Return [X, Y] of the center of cell containing provided text 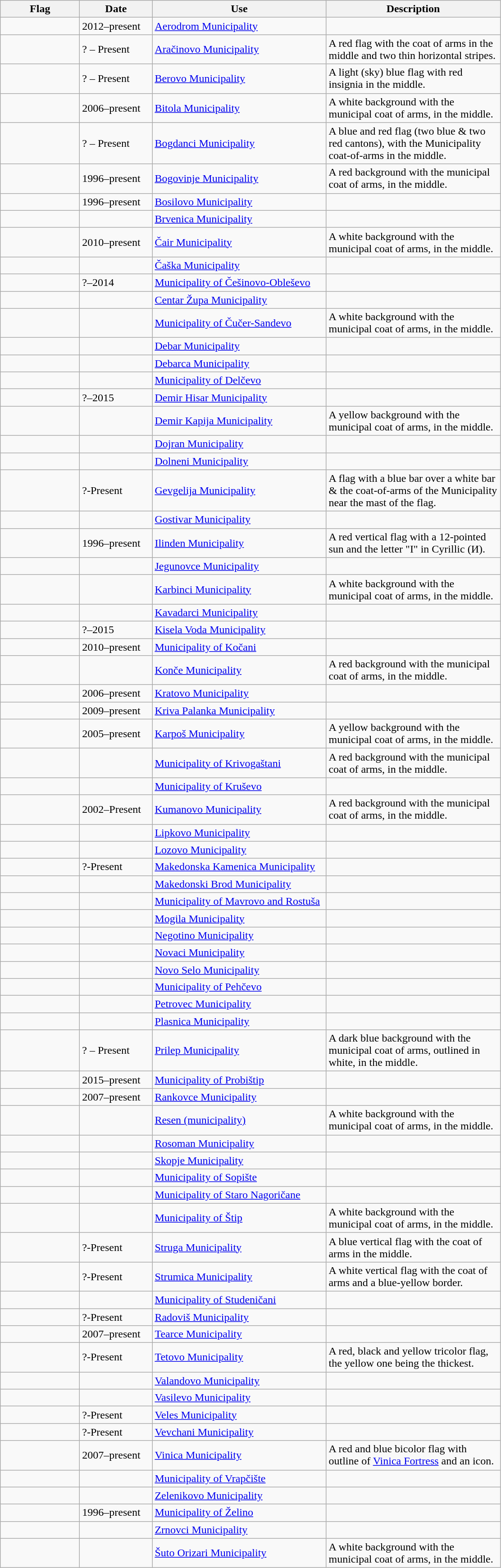
Novaci Municipality [239, 952]
Municipality of Kočani [239, 647]
A blue vertical flag with the coat of arms in the middle. [413, 1247]
Municipality of Sopište [239, 1178]
2009–present [116, 711]
Debar Municipality [239, 346]
Municipality of Mavrovo and Rostuša [239, 901]
Zelenikovo Municipality [239, 1495]
Kumanovo Municipality [239, 810]
Centar Župa Municipality [239, 299]
A red flag with the coat of arms in the middle and two thin horizontal stripes. [413, 50]
A light (sky) blue flag with red insignia in the middle. [413, 78]
Kavadarci Municipality [239, 612]
Municipality of Vrapčište [239, 1478]
A blue and red flag (two blue & two red cantons), with the Municipality coat-of-arms in the middle. [413, 143]
Municipality of Krivogaštani [239, 763]
Kratovo Municipality [239, 693]
Kisela Voda Municipality [239, 630]
Makedonski Brod Municipality [239, 884]
Rankovce Municipality [239, 1097]
Berovo Municipality [239, 78]
Description [413, 9]
Lozovo Municipality [239, 850]
Lipkovo Municipality [239, 833]
Zrnovci Municipality [239, 1530]
Dolneni Municipality [239, 461]
Negotino Municipality [239, 935]
Strumica Municipality [239, 1276]
Municipality of Delčevo [239, 381]
A red vertical flag with a 12-pointed sun and the letter "I" in Cyrillic (И). [413, 543]
Skopje Municipality [239, 1160]
Bosilovo Municipality [239, 202]
Bogovinje Municipality [239, 178]
Novo Selo Municipality [239, 970]
Municipality of Štip [239, 1218]
Plasnica Municipality [239, 1021]
Municipality of Želino [239, 1513]
Čair Municipality [239, 242]
Gevgelija Municipality [239, 490]
Gostivar Municipality [239, 520]
Municipality of Probištip [239, 1080]
Konče Municipality [239, 670]
2012–present [116, 26]
Municipality of Staro Nagoričane [239, 1195]
Debarca Municipality [239, 363]
Tearce Municipality [239, 1334]
A dark blue background with the municipal coat of arms, outlined in white, in the middle. [413, 1051]
Demir Kapija Municipality [239, 421]
Ilinden Municipality [239, 543]
Demir Hisar Municipality [239, 398]
?–2014 [116, 282]
Tetovo Municipality [239, 1357]
Petrovec Municipality [239, 1004]
A red and blue bicolor flag with outline of Vinica Fortress and an icon. [413, 1455]
Municipality of Čučer-Sandevo [239, 323]
Municipality of Kruševo [239, 786]
Bogdanci Municipality [239, 143]
Veles Municipality [239, 1415]
Brvenica Municipality [239, 219]
Vasilevo Municipality [239, 1398]
Bitola Municipality [239, 108]
Prilep Municipality [239, 1051]
Valandovo Municipality [239, 1381]
2005–present [116, 734]
Rosoman Municipality [239, 1143]
Mogila Municipality [239, 918]
Aračinovo Municipality [239, 50]
Karpoš Municipality [239, 734]
Municipality of Studeničani [239, 1300]
Radoviš Municipality [239, 1317]
Flag [40, 9]
Municipality of Češinovo-Obleševo [239, 282]
Makedonska Kamenica Municipality [239, 867]
Vevchani Municipality [239, 1432]
Aerodrom Municipality [239, 26]
Vinica Municipality [239, 1455]
Date [116, 9]
A red, black and yellow tricolor flag, the yellow one being the thickest. [413, 1357]
Jegunovce Municipality [239, 566]
Use [239, 9]
Resen (municipality) [239, 1120]
Čaška Municipality [239, 265]
A flag with a blue bar over a white bar & the coat-of-arms of the Municipality near the mast of the flag. [413, 490]
Municipality of Pehčevo [239, 987]
Kriva Palanka Municipality [239, 711]
Karbinci Municipality [239, 589]
Šuto Orizari Municipality [239, 1553]
2002–Present [116, 810]
Struga Municipality [239, 1247]
Dojran Municipality [239, 444]
2015–present [116, 1080]
A white vertical flag with the coat of arms and a blue-yellow border. [413, 1276]
